For the text-containing cell, return its midpoint in (X, Y) coordinate format. 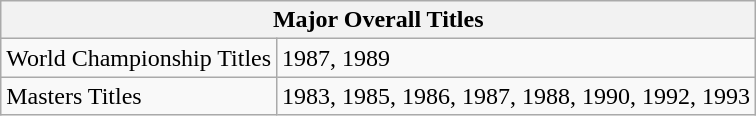
Major Overall Titles (378, 20)
Masters Titles (139, 96)
1983, 1985, 1986, 1987, 1988, 1990, 1992, 1993 (516, 96)
1987, 1989 (516, 58)
World Championship Titles (139, 58)
